Capture the cell that displays the provided text and extract its (X, Y) central coordinate. 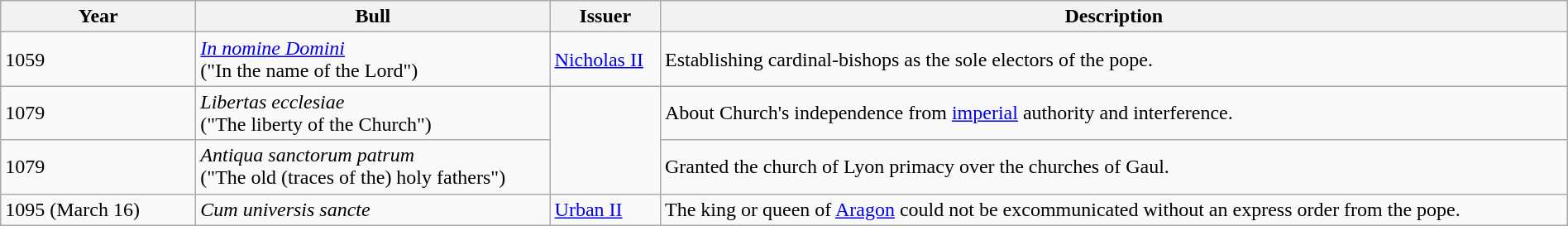
Antiqua sanctorum patrum("The old (traces of the) holy fathers") (373, 167)
Libertas ecclesiae("The liberty of the Church") (373, 113)
Granted the church of Lyon primacy over the churches of Gaul. (1113, 167)
Nicholas II (605, 60)
1059 (98, 60)
Urban II (605, 209)
1095 (March 16) (98, 209)
Bull (373, 17)
Cum universis sancte (373, 209)
About Church's independence from imperial authority and interference. (1113, 113)
Establishing cardinal-bishops as the sole electors of the pope. (1113, 60)
In nomine Domini("In the name of the Lord") (373, 60)
Year (98, 17)
The king or queen of Aragon could not be excommunicated without an express order from the pope. (1113, 209)
Issuer (605, 17)
Description (1113, 17)
